From the cell containing the given text, extract its center point as [X, Y] coordinate. 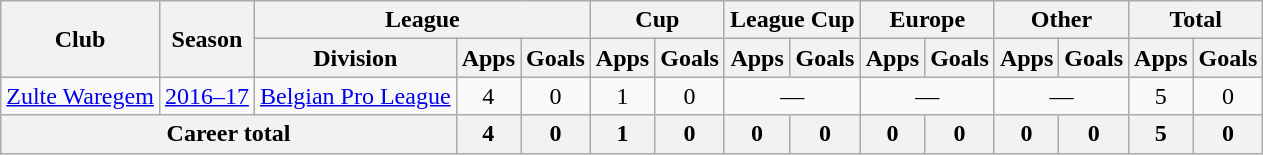
Zulte Waregem [80, 96]
2016–17 [206, 96]
Division [355, 58]
Other [1061, 20]
League Cup [792, 20]
League [422, 20]
Belgian Pro League [355, 96]
Cup [657, 20]
Career total [228, 134]
Total [1196, 20]
Club [80, 39]
Europe [927, 20]
Season [206, 39]
